Pinpoint the cell where the given text exists, returning its (X, Y) midpoint coordinate. 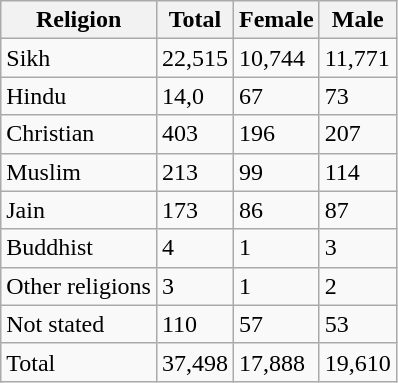
Muslim (79, 172)
53 (358, 324)
99 (277, 172)
17,888 (277, 362)
22,515 (194, 58)
173 (194, 210)
Sikh (79, 58)
196 (277, 134)
37,498 (194, 362)
Buddhist (79, 248)
4 (194, 248)
87 (358, 210)
19,610 (358, 362)
110 (194, 324)
207 (358, 134)
Jain (79, 210)
Christian (79, 134)
Not stated (79, 324)
114 (358, 172)
213 (194, 172)
73 (358, 96)
Religion (79, 20)
57 (277, 324)
Male (358, 20)
Hindu (79, 96)
86 (277, 210)
Other religions (79, 286)
Female (277, 20)
10,744 (277, 58)
67 (277, 96)
2 (358, 286)
11,771 (358, 58)
403 (194, 134)
14,0 (194, 96)
